Pinpoint the cell where the given text exists, returning its (X, Y) midpoint coordinate. 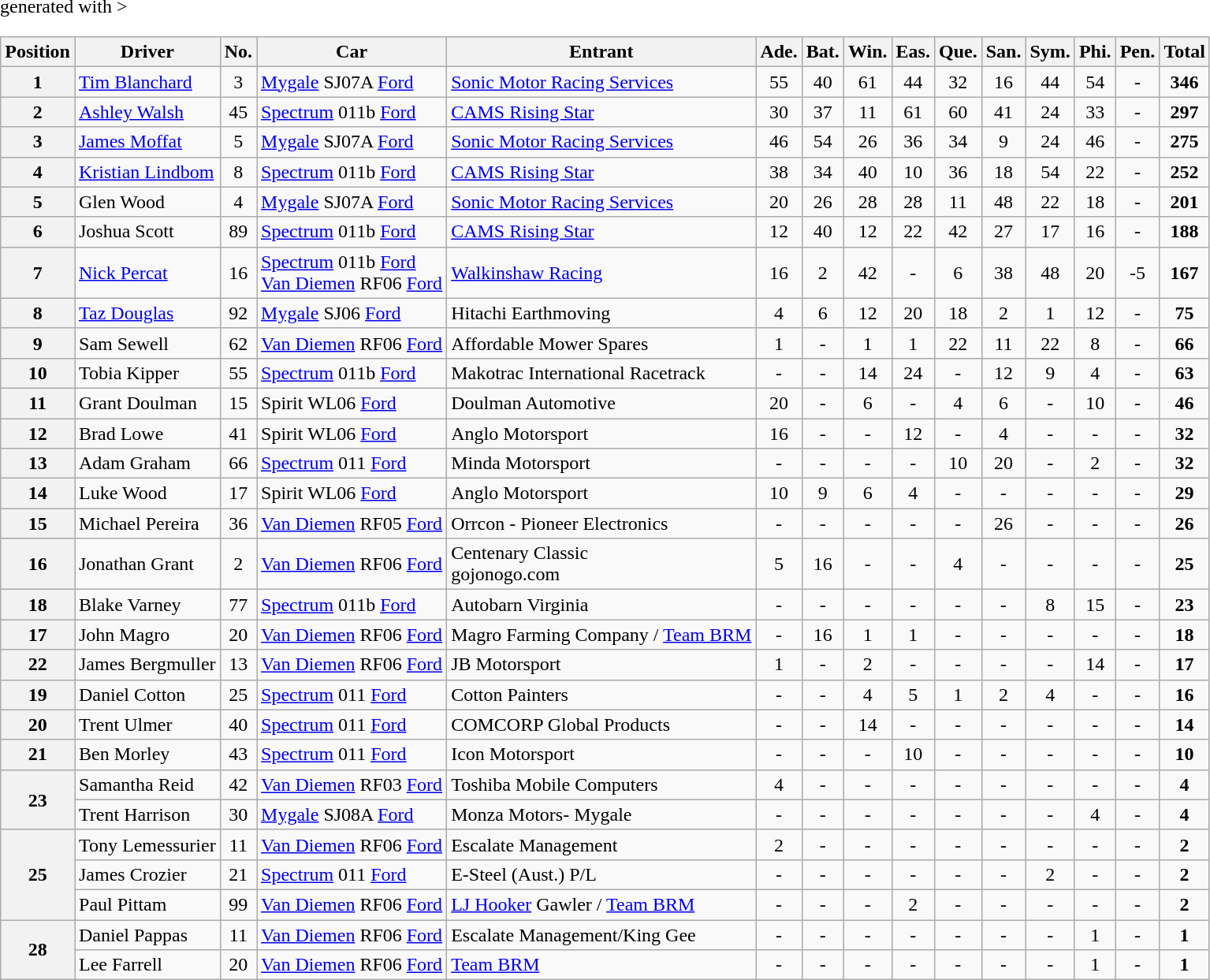
Sym. (1050, 52)
Glen Wood (147, 202)
92 (238, 313)
Doulman Automotive (601, 403)
Total (1185, 52)
Autobarn Virginia (601, 605)
Paul Pittam (147, 904)
Eas. (913, 52)
Van Diemen RF03 Ford (352, 784)
Ade. (779, 52)
James Bergmuller (147, 665)
Grant Doulman (147, 403)
Trent Harrison (147, 814)
188 (1185, 232)
Taz Douglas (147, 313)
Toshiba Mobile Computers (601, 784)
Daniel Cotton (147, 695)
Cotton Painters (601, 695)
75 (1185, 313)
29 (1185, 494)
James Crozier (147, 874)
Phi. (1095, 52)
Pen. (1137, 52)
Ashley Walsh (147, 112)
Affordable Mower Spares (601, 343)
JB Motorsport (601, 665)
Luke Wood (147, 494)
Tim Blanchard (147, 82)
Tony Lemessurier (147, 844)
60 (958, 112)
Que. (958, 52)
Bat. (823, 52)
99 (238, 904)
No. (238, 52)
43 (238, 755)
E-Steel (Aust.) P/L (601, 874)
Position (38, 52)
Kristian Lindbom (147, 172)
Adam Graham (147, 464)
Nick Percat (147, 273)
Sam Sewell (147, 343)
Makotrac International Racetrack (601, 373)
33 (1095, 112)
Lee Farrell (147, 965)
297 (1185, 112)
Escalate Management (601, 844)
275 (1185, 142)
Daniel Pappas (147, 934)
167 (1185, 273)
Orrcon - Pioneer Electronics (601, 524)
37 (823, 112)
Minda Motorsport (601, 464)
Jonathan Grant (147, 565)
Car (352, 52)
Blake Varney (147, 605)
77 (238, 605)
7 (38, 273)
62 (238, 343)
Escalate Management/King Gee (601, 934)
Mygale SJ08A Ford (352, 814)
27 (1003, 232)
201 (1185, 202)
89 (238, 232)
346 (1185, 82)
James Moffat (147, 142)
Mygale SJ06 Ford (352, 313)
Centenary Classicgojonogo.com (601, 565)
Entrant (601, 52)
252 (1185, 172)
Icon Motorsport (601, 755)
Tobia Kipper (147, 373)
San. (1003, 52)
Team BRM (601, 965)
Hitachi Earthmoving (601, 313)
Trent Ulmer (147, 725)
Ben Morley (147, 755)
Monza Motors- Mygale (601, 814)
Magro Farming Company / Team BRM (601, 635)
COMCORP Global Products (601, 725)
Spectrum 011b FordVan Diemen RF06 Ford (352, 273)
Van Diemen RF05 Ford (352, 524)
John Magro (147, 635)
Joshua Scott (147, 232)
19 (38, 695)
63 (1185, 373)
-5 (1137, 273)
Win. (867, 52)
LJ Hooker Gawler / Team BRM (601, 904)
Samantha Reid (147, 784)
Walkinshaw Racing (601, 273)
45 (238, 112)
Brad Lowe (147, 433)
Driver (147, 52)
Michael Pereira (147, 524)
